Output the (X, Y) coordinate of the center of the cell containing the given text.  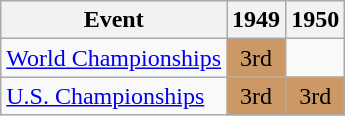
U.S. Championships (114, 96)
Event (114, 20)
World Championships (114, 58)
1950 (316, 20)
1949 (256, 20)
